Find where the given text appears and provide that cell's center as (x, y) coordinate. 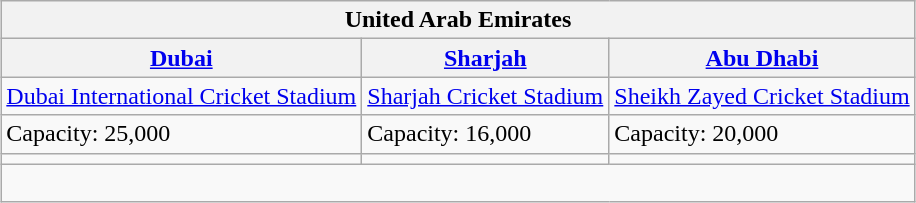
Capacity: 20,000 (762, 134)
United Arab Emirates (458, 20)
Capacity: 16,000 (486, 134)
Abu Dhabi (762, 58)
Dubai (182, 58)
Sheikh Zayed Cricket Stadium (762, 96)
Capacity: 25,000 (182, 134)
Sharjah (486, 58)
Dubai International Cricket Stadium (182, 96)
Sharjah Cricket Stadium (486, 96)
